Output the (x, y) coordinate of the center of the cell containing the given text.  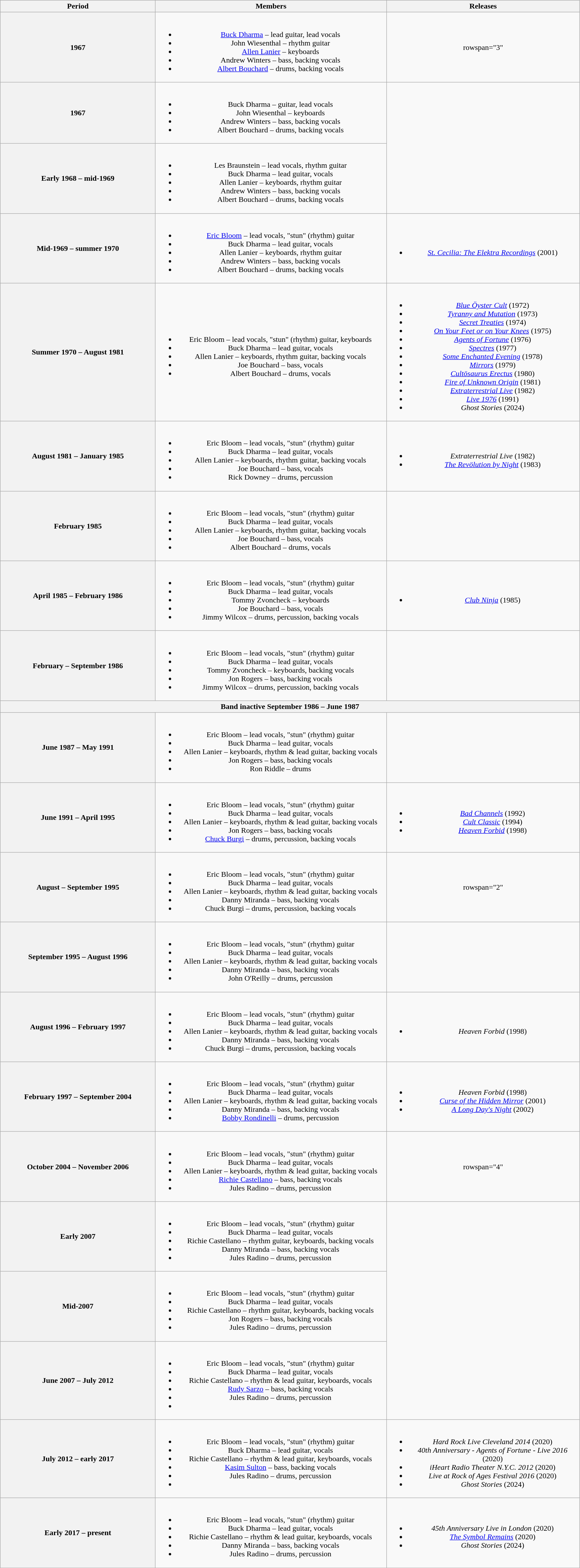
Band inactive September 1986 – June 1987 (290, 706)
St. Cecilia: The Elektra Recordings (2001) (483, 248)
August 1996 – February 1997 (78, 1027)
June 2007 – July 2012 (78, 1380)
Club Ninja (1985) (483, 596)
Mid-2007 (78, 1306)
August – September 1995 (78, 887)
Period (78, 6)
June 1987 – May 1991 (78, 748)
February – September 1986 (78, 665)
October 2004 – November 2006 (78, 1166)
rowspan="2" (483, 887)
rowspan="4" (483, 1166)
Members (271, 6)
Heaven Forbid (1998) (483, 1027)
rowspan="3" (483, 47)
Bad Channels (1992)Cult Classic (1994)Heaven Forbid (1998) (483, 817)
Early 2017 – present (78, 1533)
Heaven Forbid (1998) Curse of the Hidden Mirror (2001)A Long Day's Night (2002) (483, 1097)
Early 2007 (78, 1237)
Buck Dharma – guitar, lead vocalsJohn Wiesenthal – keyboardsAndrew Winters – bass, backing vocalsAlbert Bouchard – drums, backing vocals (271, 113)
June 1991 – April 1995 (78, 817)
Extraterrestrial Live (1982)The Revölution by Night (1983) (483, 456)
Mid-1969 – summer 1970 (78, 248)
February 1997 – September 2004 (78, 1097)
Early 1968 – mid-1969 (78, 178)
August 1981 – January 1985 (78, 456)
45th Anniversary Live in London (2020)The Symbol Remains (2020)Ghost Stories (2024) (483, 1533)
September 1995 – August 1996 (78, 957)
July 2012 – early 2017 (78, 1459)
Releases (483, 6)
February 1985 (78, 526)
April 1985 – February 1986 (78, 596)
Summer 1970 – August 1981 (78, 352)
